Extract the (x, y) coordinate from the center of the cell holding the provided text.  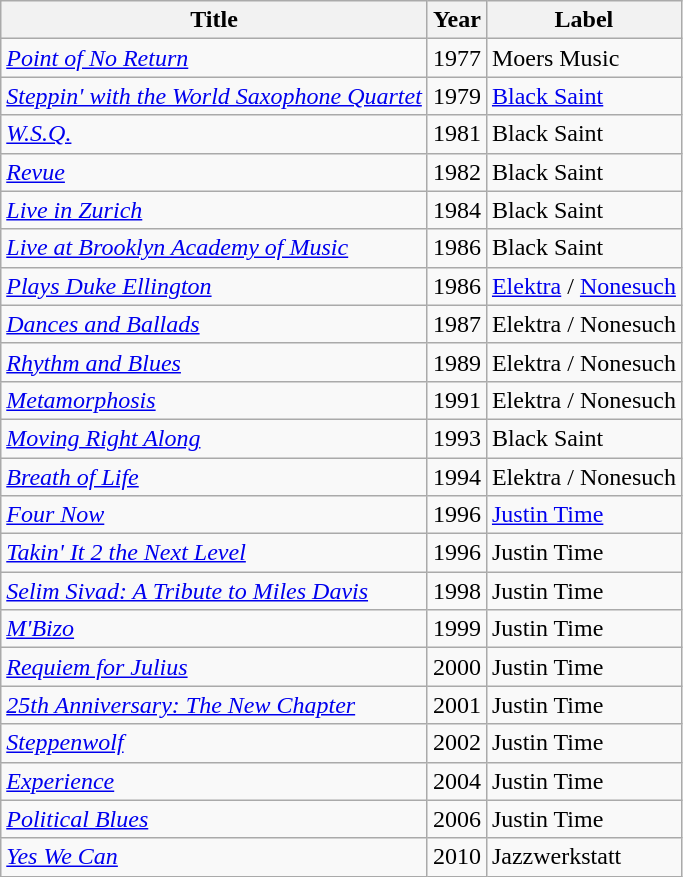
Steppin' with the World Saxophone Quartet (214, 96)
Label (584, 20)
Year (456, 20)
1982 (456, 172)
1993 (456, 438)
W.S.Q. (214, 134)
Revue (214, 172)
Steppenwolf (214, 743)
1984 (456, 210)
1987 (456, 324)
25th Anniversary: The New Chapter (214, 705)
Four Now (214, 515)
Plays Duke Ellington (214, 286)
Metamorphosis (214, 400)
1979 (456, 96)
2006 (456, 819)
1999 (456, 629)
2002 (456, 743)
Takin' It 2 the Next Level (214, 553)
Experience (214, 781)
Rhythm and Blues (214, 362)
1994 (456, 477)
2010 (456, 857)
1991 (456, 400)
Live at Brooklyn Academy of Music (214, 248)
1998 (456, 591)
Requiem for Julius (214, 667)
1981 (456, 134)
2004 (456, 781)
Yes We Can (214, 857)
Dances and Ballads (214, 324)
Selim Sivad: A Tribute to Miles Davis (214, 591)
Point of No Return (214, 58)
M'Bizo (214, 629)
1977 (456, 58)
1989 (456, 362)
2001 (456, 705)
Political Blues (214, 819)
Live in Zurich (214, 210)
Moving Right Along (214, 438)
Jazzwerkstatt (584, 857)
2000 (456, 667)
Moers Music (584, 58)
Title (214, 20)
Breath of Life (214, 477)
